Capture the cell that displays the provided text and extract its [X, Y] central coordinate. 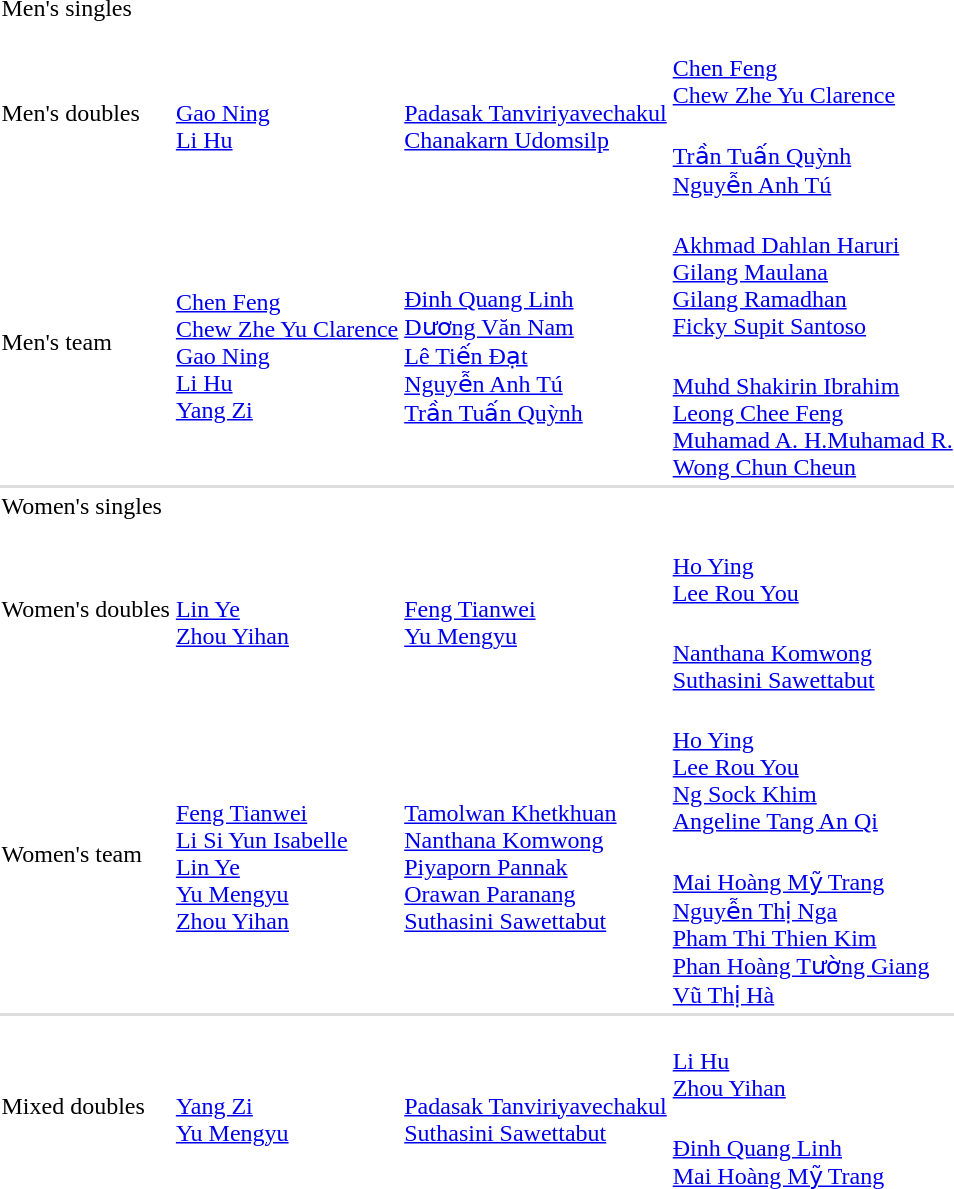
Gao NingLi Hu [286, 113]
Chen FengChew Zhe Yu Clarence [812, 68]
Trần Tuấn QuỳnhNguyễn Anh Tú [812, 156]
Nanthana KomwongSuthasini Sawettabut [812, 653]
Women's singles [86, 506]
Women's doubles [86, 610]
Ho YingLee Rou YouNg Sock KhimAngeline Tang An Qi [812, 767]
Men's team [86, 342]
Men's doubles [86, 113]
Padasak TanviriyavechakulChanakarn Udomsilp [536, 113]
Lin YeZhou Yihan [286, 610]
Tamolwan KhetkhuanNanthana KomwongPiyaporn PannakOrawan ParanangSuthasini Sawettabut [536, 854]
Mai Hoàng Mỹ TrangNguyễn Thị NgaPham Thi Thien KimPhan Hoàng Tường GiangVũ Thị Hà [812, 924]
Ho YingLee Rou You [812, 566]
Feng TianweiLi Si Yun IsabelleLin YeYu MengyuZhou Yihan [286, 854]
Muhd Shakirin IbrahimLeong Chee FengMuhamad A. H.Muhamad R.Wong Chun Cheun [812, 413]
Đinh Quang LinhDương Văn NamLê Tiến ĐạtNguyễn Anh TúTrần Tuấn Quỳnh [536, 342]
Feng TianweiYu Mengyu [536, 610]
Akhmad Dahlan HaruriGilang MaulanaGilang RamadhanFicky Supit Santoso [812, 272]
Women's team [86, 854]
Li HuZhou Yihan [812, 1061]
Chen FengChew Zhe Yu ClarenceGao NingLi HuYang Zi [286, 342]
